Output the [X, Y] coordinate of the center of the cell containing the given text.  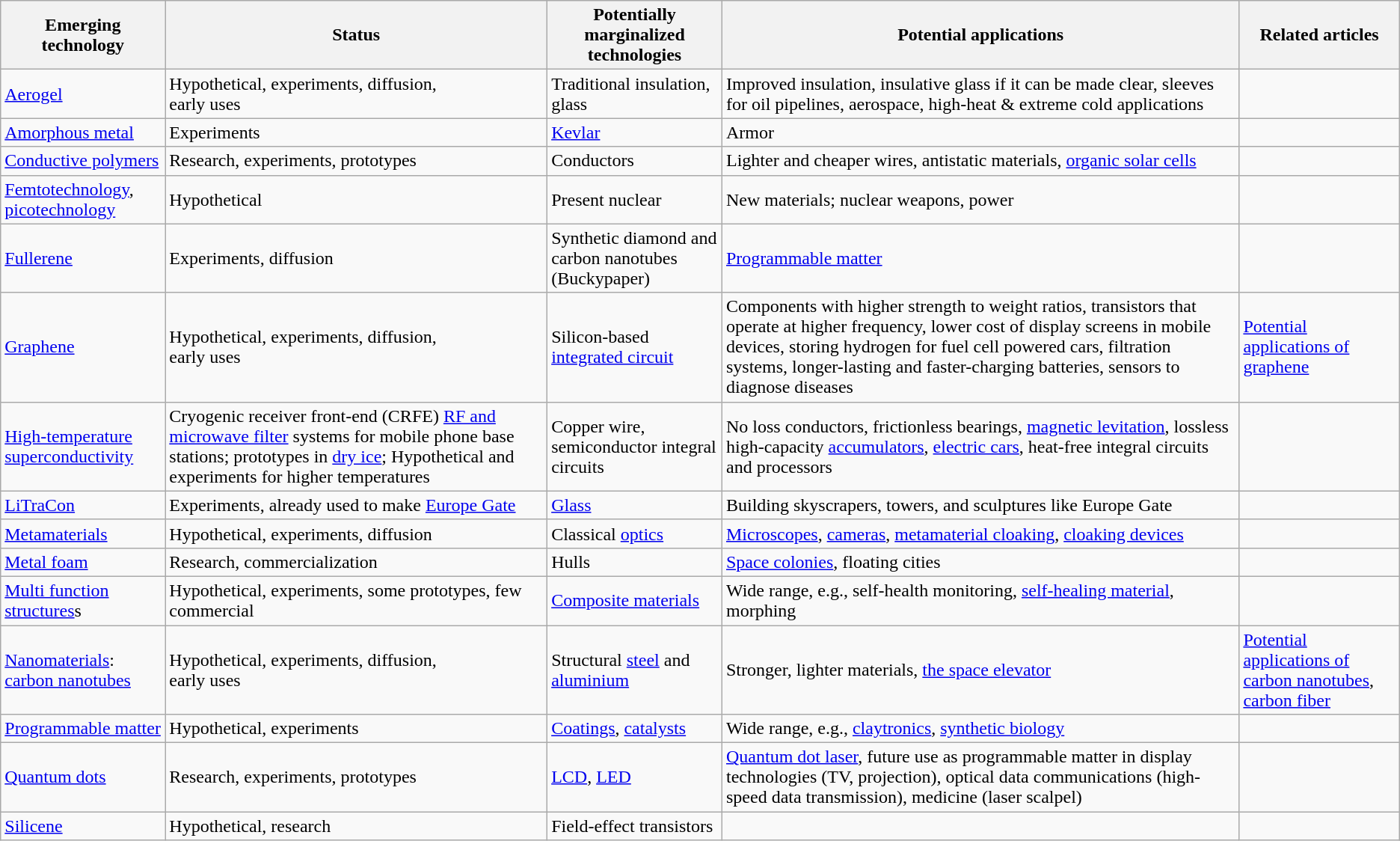
Quantum dots [83, 777]
Conductive polymers [83, 161]
Synthetic diamond and carbon nanotubes (Buckypaper) [635, 258]
Building skyscrapers, towers, and sculptures like Europe Gate [980, 505]
Status [356, 35]
Hypothetical [356, 199]
Classical optics [635, 533]
Composite materials [635, 600]
Structural steel and aluminium [635, 670]
Metamaterials [83, 533]
Improved insulation, insulative glass if it can be made clear, sleeves for oil pipelines, aerospace, high-heat & extreme cold applications [980, 94]
Hypothetical, experiments [356, 729]
Aerogel [83, 94]
Fullerene [83, 258]
Hulls [635, 562]
Potential applications of carbon nanotubes, carbon fiber [1319, 670]
Experiments, diffusion [356, 258]
Potential applications of graphene [1319, 347]
Present nuclear [635, 199]
Copper wire, semiconductor integral circuits [635, 446]
Stronger, lighter materials, the space elevator [980, 670]
Metal foam [83, 562]
New materials; nuclear weapons, power [980, 199]
Multi function structuress [83, 600]
High-temperature superconductivity [83, 446]
Silicene [83, 826]
Armor [980, 132]
Hypothetical, experiments, some prototypes, few commercial [356, 600]
Hypothetical, research [356, 826]
Microscopes, cameras, metamaterial cloaking, cloaking devices [980, 533]
Graphene [83, 347]
Lighter and cheaper wires, antistatic materials, organic solar cells [980, 161]
Coatings, catalysts [635, 729]
Related articles [1319, 35]
Space colonies, floating cities [980, 562]
Wide range, e.g., self-health monitoring, self-healing material, morphing [980, 600]
Experiments [356, 132]
Experiments, already used to make Europe Gate [356, 505]
LiTraCon [83, 505]
Emerging technology [83, 35]
Femtotechnology, picotechnology [83, 199]
Hypothetical, experiments, diffusion [356, 533]
Glass [635, 505]
Research, commercialization [356, 562]
Kevlar [635, 132]
Nanomaterials: carbon nanotubes [83, 670]
Field-effect transistors [635, 826]
Conductors [635, 161]
Silicon-based integrated circuit [635, 347]
Amorphous metal [83, 132]
Potential applications [980, 35]
LCD, LED [635, 777]
Wide range, e.g., claytronics, synthetic biology [980, 729]
Potentially marginalized technologies [635, 35]
Traditional insulation, glass [635, 94]
